Scan for the cell matching the given text and deliver its [x, y] coordinate at center. 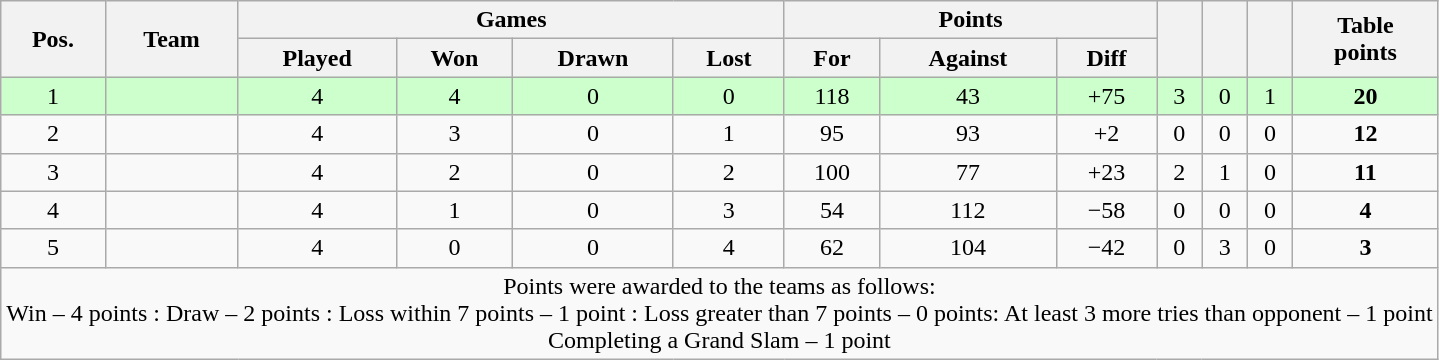
Played [317, 58]
12 [1366, 134]
+2 [1106, 134]
−58 [1106, 210]
54 [832, 210]
+23 [1106, 172]
93 [968, 134]
43 [968, 96]
20 [1366, 96]
100 [832, 172]
+75 [1106, 96]
Games [511, 20]
Diff [1106, 58]
118 [832, 96]
62 [832, 248]
For [832, 58]
Tablepoints [1366, 39]
112 [968, 210]
Points [970, 20]
−42 [1106, 248]
11 [1366, 172]
Team [172, 39]
Pos. [53, 39]
Against [968, 58]
77 [968, 172]
5 [53, 248]
104 [968, 248]
Won [454, 58]
Drawn [594, 58]
95 [832, 134]
Lost [728, 58]
